Output the (X, Y) coordinate of the center of the cell containing the given text.  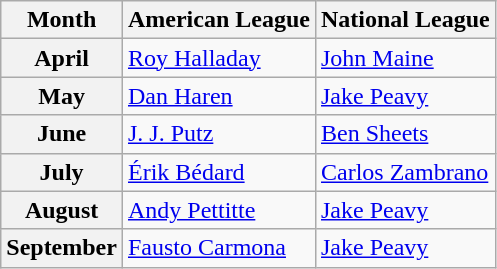
Month (62, 20)
Érik Bédard (218, 172)
Dan Haren (218, 96)
July (62, 172)
Andy Pettitte (218, 210)
John Maine (405, 58)
Carlos Zambrano (405, 172)
Roy Halladay (218, 58)
Fausto Carmona (218, 248)
Ben Sheets (405, 134)
August (62, 210)
American League (218, 20)
April (62, 58)
September (62, 248)
National League (405, 20)
May (62, 96)
J. J. Putz (218, 134)
June (62, 134)
